Search for the cell housing the specified text and yield its (x, y) center coordinate. 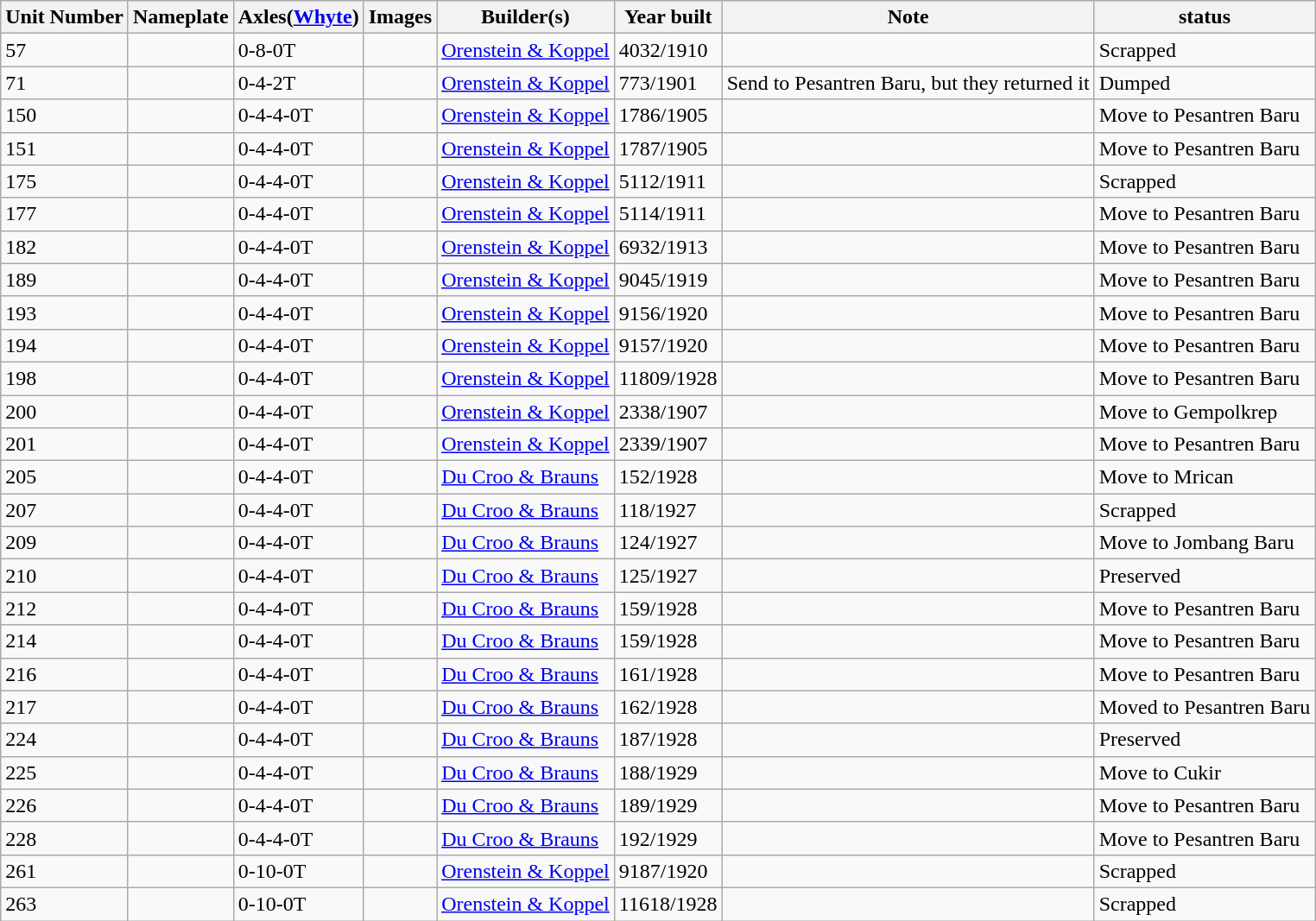
118/1927 (668, 510)
214 (65, 641)
216 (65, 674)
1786/1905 (668, 116)
Unit Number (65, 17)
177 (65, 214)
228 (65, 838)
194 (65, 345)
Move to Mrican (1205, 477)
9157/1920 (668, 345)
151 (65, 148)
Images (400, 17)
200 (65, 412)
5114/1911 (668, 214)
161/1928 (668, 674)
226 (65, 805)
212 (65, 609)
261 (65, 871)
Moved to Pesantren Baru (1205, 707)
9045/1919 (668, 280)
Note (908, 17)
0-8-0T (299, 50)
192/1929 (668, 838)
773/1901 (668, 83)
125/1927 (668, 576)
124/1927 (668, 543)
0-4-2T (299, 83)
57 (65, 50)
182 (65, 247)
162/1928 (668, 707)
2338/1907 (668, 412)
Axles(Whyte) (299, 17)
9156/1920 (668, 312)
225 (65, 773)
224 (65, 740)
189 (65, 280)
207 (65, 510)
71 (65, 83)
Move to Jombang Baru (1205, 543)
9187/1920 (668, 871)
Dumped (1205, 83)
193 (65, 312)
210 (65, 576)
Year built (668, 17)
205 (65, 477)
Move to Cukir (1205, 773)
5112/1911 (668, 181)
152/1928 (668, 477)
201 (65, 445)
187/1928 (668, 740)
189/1929 (668, 805)
2339/1907 (668, 445)
Send to Pesantren Baru, but they returned it (908, 83)
198 (65, 378)
175 (65, 181)
209 (65, 543)
150 (65, 116)
188/1929 (668, 773)
1787/1905 (668, 148)
Builder(s) (526, 17)
status (1205, 17)
263 (65, 904)
11809/1928 (668, 378)
6932/1913 (668, 247)
4032/1910 (668, 50)
217 (65, 707)
Nameplate (180, 17)
Move to Gempolkrep (1205, 412)
11618/1928 (668, 904)
